For the text-containing cell, return its midpoint in (X, Y) coordinate format. 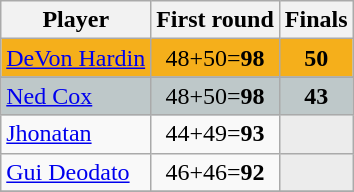
First round (216, 20)
Ned Cox (76, 96)
Gui Deodato (76, 172)
Finals (316, 20)
46+46=92 (216, 172)
50 (316, 58)
Jhonatan (76, 134)
DeVon Hardin (76, 58)
44+49=93 (216, 134)
43 (316, 96)
Player (76, 20)
